Find where the given text appears and provide that cell's center as (X, Y) coordinate. 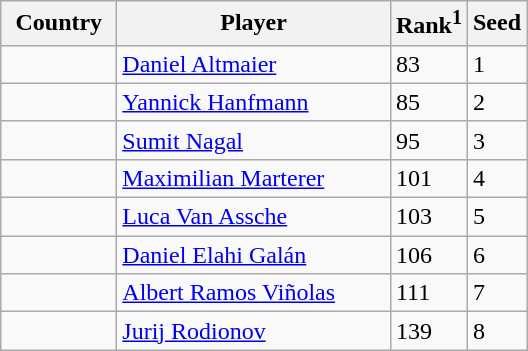
106 (428, 255)
2 (496, 102)
Albert Ramos Viñolas (254, 293)
95 (428, 140)
3 (496, 140)
Seed (496, 24)
Jurij Rodionov (254, 331)
4 (496, 178)
101 (428, 178)
Luca Van Assche (254, 217)
111 (428, 293)
85 (428, 102)
5 (496, 217)
Player (254, 24)
8 (496, 331)
7 (496, 293)
Daniel Elahi Galán (254, 255)
Daniel Altmaier (254, 64)
Sumit Nagal (254, 140)
83 (428, 64)
Yannick Hanfmann (254, 102)
139 (428, 331)
1 (496, 64)
Rank1 (428, 24)
Country (59, 24)
Maximilian Marterer (254, 178)
103 (428, 217)
6 (496, 255)
